Locate the cell with the specified text and output its (x, y) center coordinate. 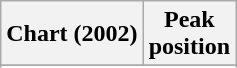
Peakposition (189, 34)
Chart (2002) (72, 34)
